Search for the cell housing the specified text and yield its [x, y] center coordinate. 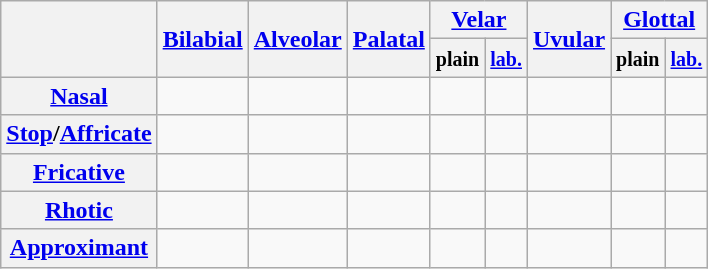
Bilabial [202, 39]
Velar [478, 20]
Uvular [570, 39]
Nasal [79, 96]
Approximant [79, 248]
Alveolar [298, 39]
Palatal [388, 39]
Rhotic [79, 210]
Glottal [660, 20]
Stop/Affricate [79, 134]
Fricative [79, 172]
